Find where the given text appears and provide that cell's center as [X, Y] coordinate. 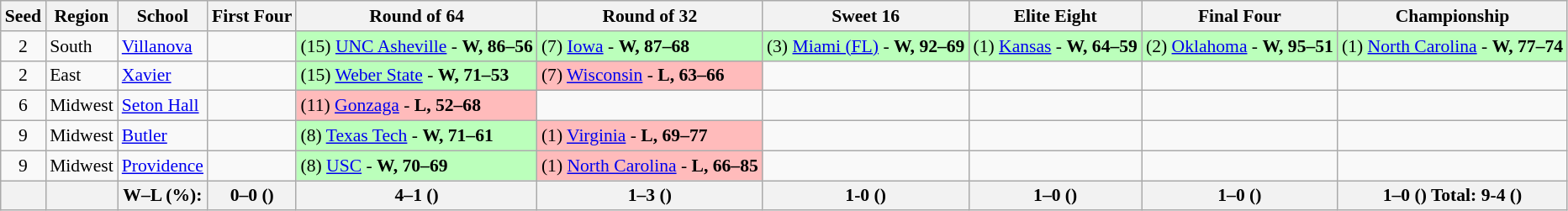
Xavier [163, 76]
Region [82, 16]
Seed [24, 16]
First Four [252, 16]
(11) Gonzaga - L, 52–68 [416, 106]
(8) USC - W, 70–69 [416, 166]
Villanova [163, 46]
(15) UNC Asheville - W, 86–56 [416, 46]
School [163, 16]
Butler [163, 136]
6 [24, 106]
0–0 () [252, 196]
Final Four [1239, 16]
(3) Miami (FL) - W, 92–69 [866, 46]
(1) Virginia - L, 69–77 [650, 136]
1-0 () [866, 196]
W–L (%): [163, 196]
Championship [1453, 16]
Elite Eight [1054, 16]
1–3 () [650, 196]
4–1 () [416, 196]
Round of 64 [416, 16]
Providence [163, 166]
(2) Oklahoma - W, 95–51 [1239, 46]
Seton Hall [163, 106]
East [82, 76]
1–0 () Total: 9-4 () [1453, 196]
(1) North Carolina - W, 77–74 [1453, 46]
(15) Weber State - W, 71–53 [416, 76]
Round of 32 [650, 16]
(8) Texas Tech - W, 71–61 [416, 136]
(7) Wisconsin - L, 63–66 [650, 76]
South [82, 46]
(1) Kansas - W, 64–59 [1054, 46]
(7) Iowa - W, 87–68 [650, 46]
Sweet 16 [866, 16]
(1) North Carolina - L, 66–85 [650, 166]
